Detect which cell encompasses the target text, then output its (x, y) center coordinate. 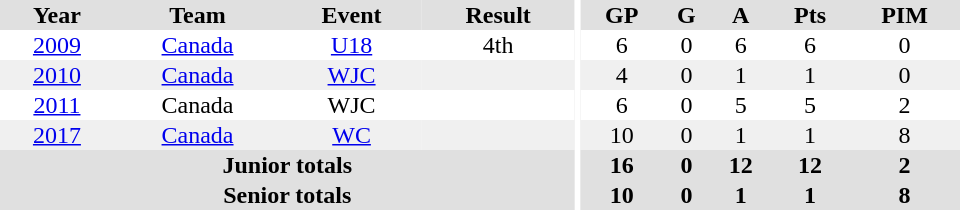
U18 (352, 45)
Senior totals (287, 195)
WC (352, 135)
4 (622, 75)
2009 (57, 45)
16 (622, 165)
G (686, 15)
Event (352, 15)
Team (198, 15)
2010 (57, 75)
PIM (904, 15)
Junior totals (287, 165)
A (741, 15)
Year (57, 15)
2011 (57, 105)
Pts (810, 15)
2017 (57, 135)
4th (498, 45)
GP (622, 15)
Result (498, 15)
